Extract the [X, Y] coordinate from the center of the cell holding the provided text.  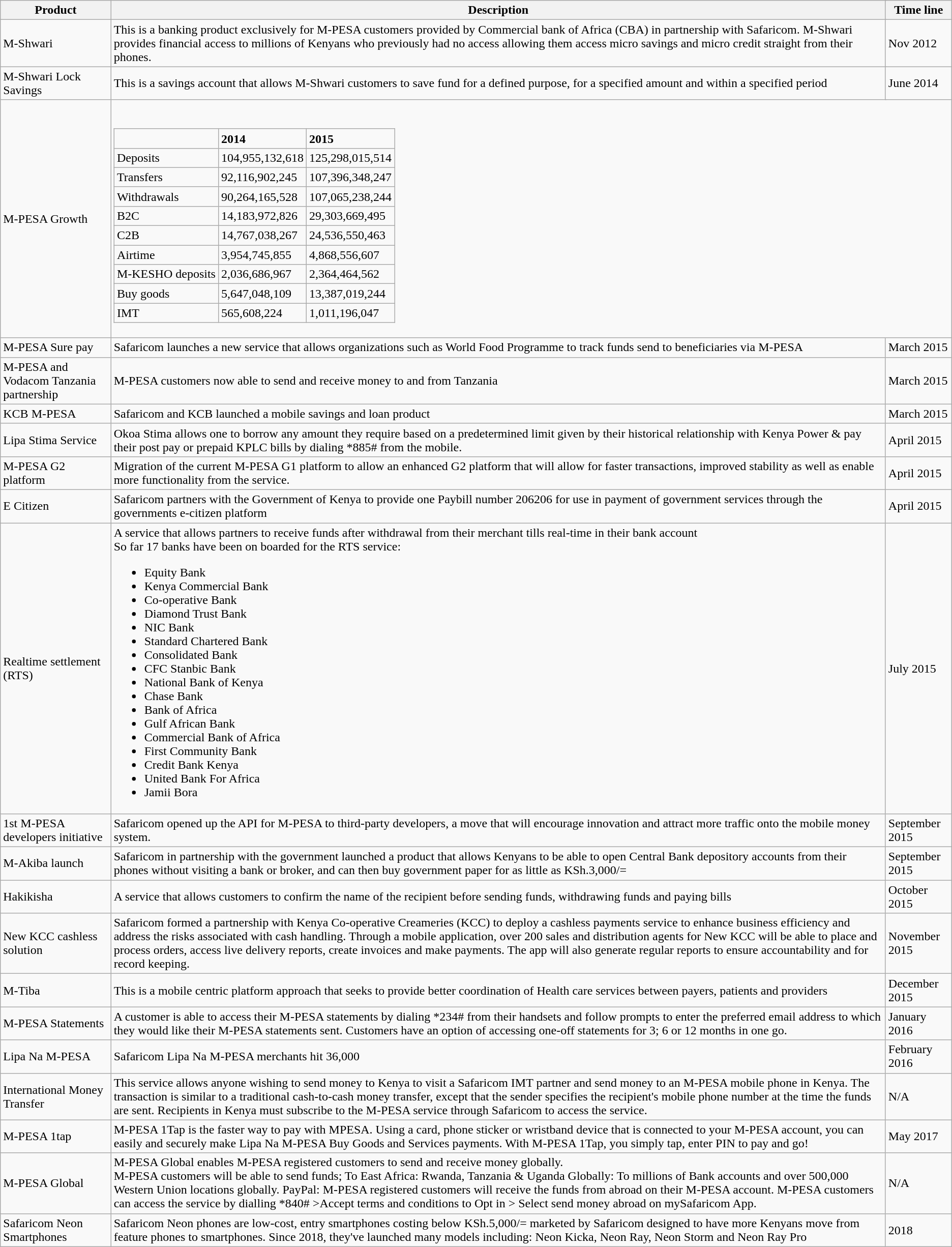
4,868,556,607 [351, 255]
92,116,902,245 [262, 177]
14,183,972,826 [262, 216]
107,065,238,244 [351, 196]
This is a savings account that allows M-Shwari customers to save fund for a defined purpose, for a specified amount and within a specified period [498, 83]
Airtime [166, 255]
1st M-PESA developers initiative [56, 830]
Description [498, 10]
13,387,019,244 [351, 294]
Safaricom Lipa Na M-PESA merchants hit 36,000 [498, 1056]
Realtime settlement (RTS) [56, 669]
565,608,224 [262, 313]
M-Akiba launch [56, 864]
M-PESA Statements [56, 1024]
IMT [166, 313]
E Citizen [56, 506]
Safaricom launches a new service that allows organizations such as World Food Programme to track funds send to beneficiaries via M-PESA [498, 347]
June 2014 [918, 83]
B2C [166, 216]
Lipa Stima Service [56, 440]
July 2015 [918, 669]
January 2016 [918, 1024]
December 2015 [918, 990]
Hakikisha [56, 896]
2,364,464,562 [351, 274]
104,955,132,618 [262, 158]
90,264,165,528 [262, 196]
M-PESA Global [56, 1183]
2,036,686,967 [262, 274]
Deposits [166, 158]
February 2016 [918, 1056]
2018 [918, 1230]
2014 [262, 138]
This is a mobile centric platform approach that seeks to provide better coordination of Health care services between payers, patients and providers [498, 990]
Buy goods [166, 294]
M-PESA customers now able to send and receive money to and from Tanzania [498, 381]
24,536,550,463 [351, 236]
Transfers [166, 177]
KCB M-PESA [56, 414]
October 2015 [918, 896]
3,954,745,855 [262, 255]
5,647,048,109 [262, 294]
M-PESA 1tap [56, 1137]
M-PESA Sure pay [56, 347]
1,011,196,047 [351, 313]
Product [56, 10]
Nov 2012 [918, 43]
Safaricom Neon Smartphones [56, 1230]
107,396,348,247 [351, 177]
M-Shwari [56, 43]
Lipa Na M-PESA [56, 1056]
M-PESA Growth [56, 219]
Time line [918, 10]
29,303,669,495 [351, 216]
M-Tiba [56, 990]
C2B [166, 236]
M-PESA G2 platform [56, 473]
New KCC cashless solution [56, 943]
May 2017 [918, 1137]
A service that allows customers to confirm the name of the recipient before sending funds, withdrawing funds and paying bills [498, 896]
125,298,015,514 [351, 158]
International Money Transfer [56, 1096]
M-KESHO deposits [166, 274]
M-PESA and Vodacom Tanzania partnership [56, 381]
14,767,038,267 [262, 236]
2015 [351, 138]
M-Shwari Lock Savings [56, 83]
Safaricom and KCB launched a mobile savings and loan product [498, 414]
Withdrawals [166, 196]
November 2015 [918, 943]
